Pinpoint the cell where the given text exists, returning its (x, y) midpoint coordinate. 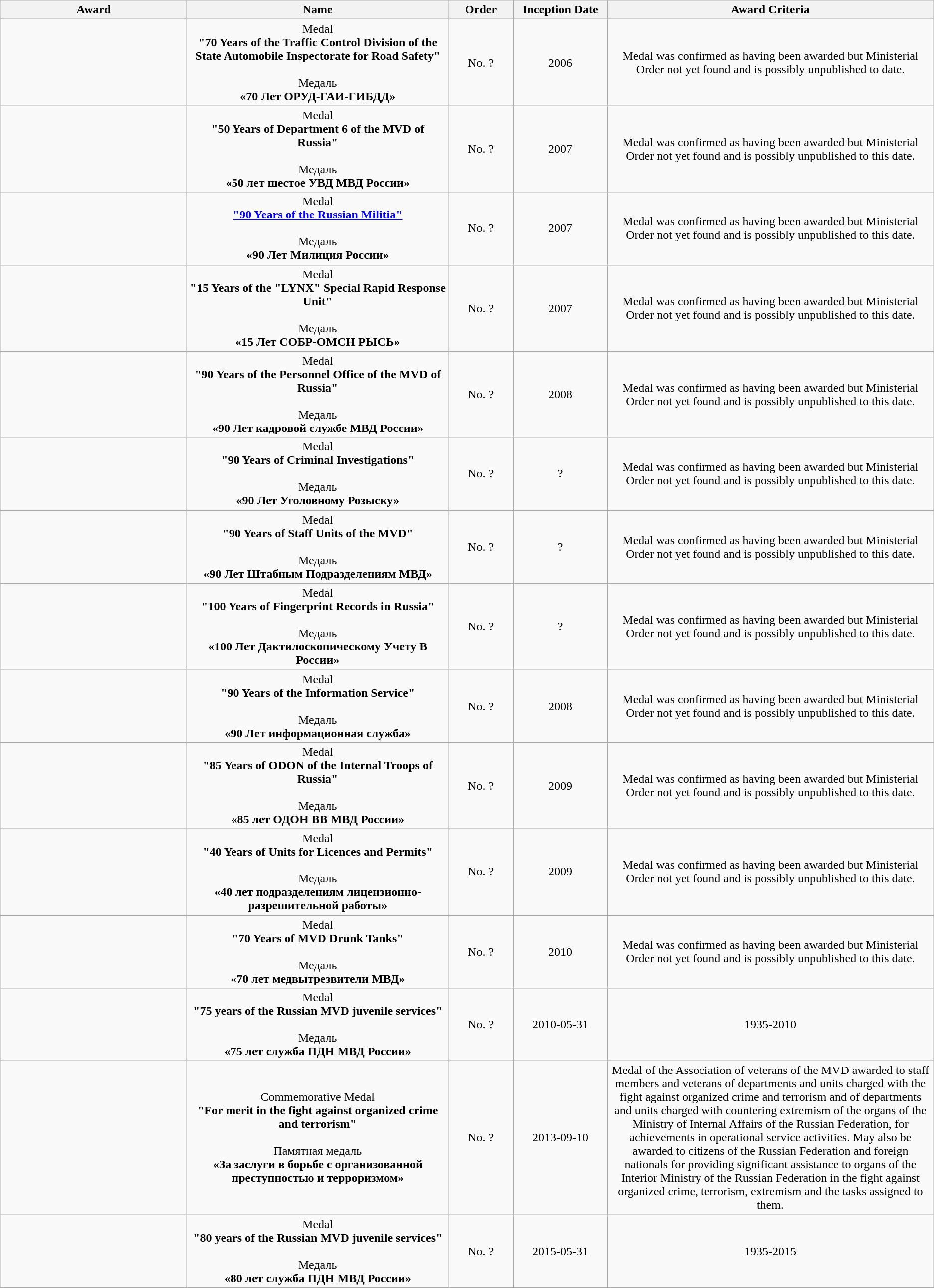
Medal"75 years of the Russian MVD juvenile services"Медаль«75 лет служба ПДН МВД России» (318, 1025)
Medal"90 Years of the Information Service"Медаль«90 Лет информационная служба» (318, 706)
Award (94, 10)
2013-09-10 (561, 1138)
1935-2015 (770, 1251)
Medal"70 Years of MVD Drunk Tanks"Медаль«70 лет медвытрезвители МВД» (318, 951)
Medal"85 Years of ODON of the Internal Troops of Russia"Медаль«85 лет ОДОН ВВ МВД России» (318, 785)
Medal"70 Years of the Traffic Control Division of the State Automobile Inspectorate for Road Safety"Медаль«70 Лет ОРУД-ГАИ-ГИБДД» (318, 63)
2006 (561, 63)
2010-05-31 (561, 1025)
Award Criteria (770, 10)
Medal"15 Years of the "LYNX" Special Rapid Response Unit"Медаль«15 Лет СОБР-ОМСН РЫСЬ» (318, 308)
Medal"50 Years of Department 6 of the MVD of Russia"Медаль«50 лет шестое УВД МВД России» (318, 149)
Medal"40 Years of Units for Licences and Permits"Медаль«40 лет подразделениям лицензионно-разрешительной работы» (318, 872)
Medal was confirmed as having been awarded but Ministerial Order not yet found and is possibly unpublished to date. (770, 63)
2010 (561, 951)
Medal"80 years of the Russian MVD juvenile services"Медаль«80 лет служба ПДН МВД России» (318, 1251)
Order (481, 10)
Medal"90 Years of the Personnel Office of the MVD of Russia"Медаль«90 Лет кадровой службе МВД России» (318, 394)
Medal"100 Years of Fingerprint Records in Russia"Медаль«100 Лет Дактилоскопическому Учету В России» (318, 627)
Inception Date (561, 10)
2015-05-31 (561, 1251)
Medal"90 Years of the Russian Militia"Медаль«90 Лет Милиция России» (318, 228)
1935-2010 (770, 1025)
Medal"90 Years of Criminal Investigations"Медаль«90 Лет Уголовному Розыску» (318, 474)
Medal"90 Years of Staff Units of the MVD"Медаль«90 Лет Штабным Подразделениям МВД» (318, 547)
Name (318, 10)
